Locate the cell with the specified text and output its (x, y) center coordinate. 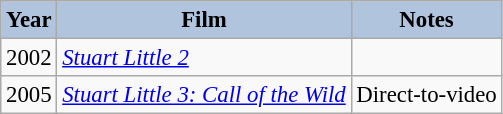
2002 (29, 58)
Notes (426, 20)
Film (204, 20)
2005 (29, 95)
Stuart Little 3: Call of the Wild (204, 95)
Stuart Little 2 (204, 58)
Direct-to-video (426, 95)
Year (29, 20)
